Pinpoint the cell where the given text exists, returning its (x, y) midpoint coordinate. 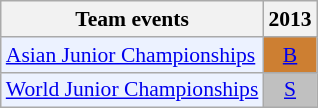
Asian Junior Championships (132, 55)
World Junior Championships (132, 90)
S (290, 90)
2013 (290, 19)
Team events (132, 19)
B (290, 55)
